Identify which cell holds the provided text, then report its (x, y) central coordinate. 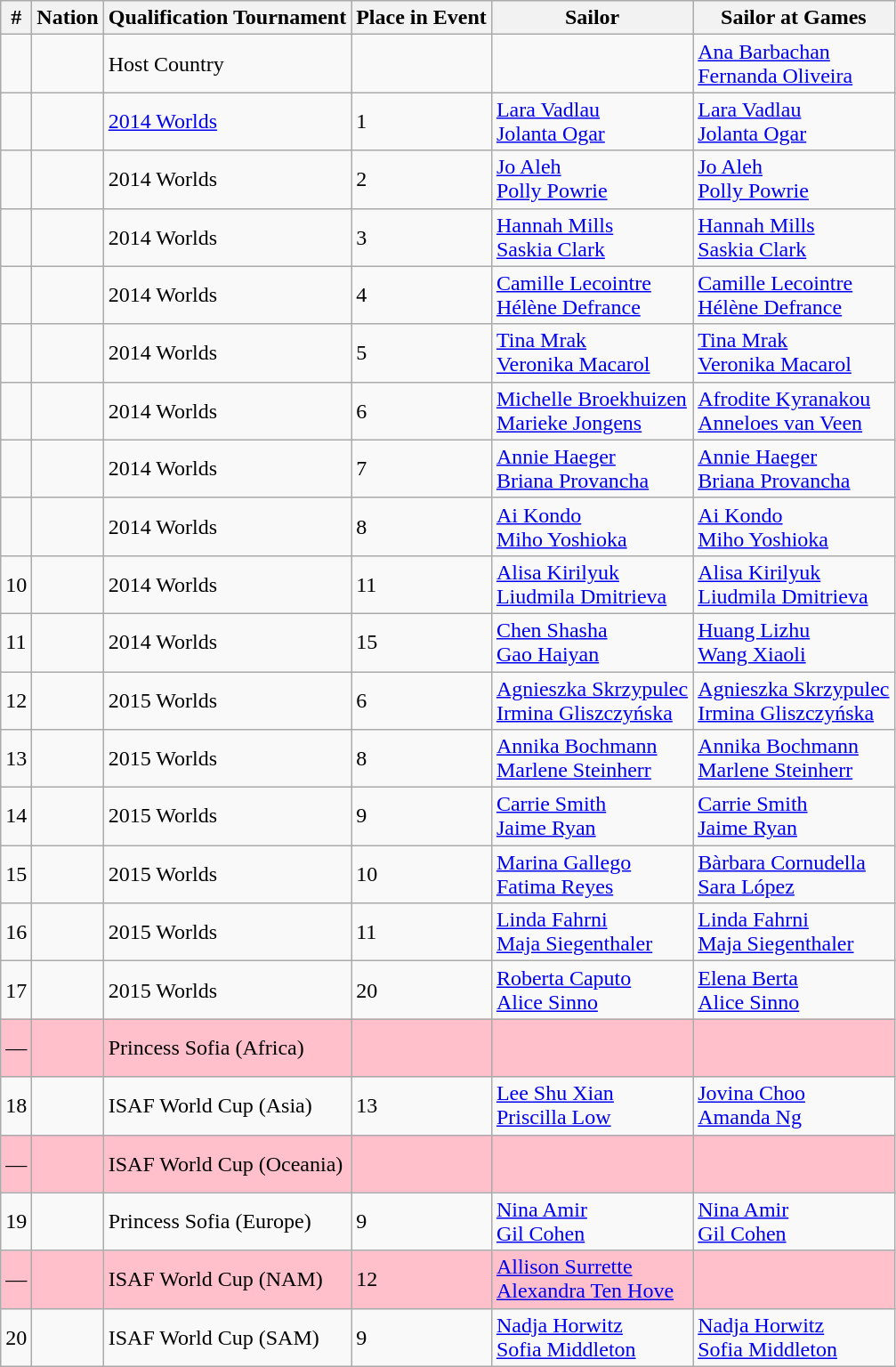
Agnieszka SkrzypulecIrmina Gliszczyńska (794, 700)
7 (422, 468)
Alisa Kirilyuk Liudmila Dmitrieva (592, 584)
Camille LecointreHélène Defrance (794, 295)
2 (422, 180)
Tina Mrak Veronika Macarol (592, 352)
14 (16, 817)
16 (16, 933)
ISAF World Cup (Oceania) (227, 1164)
Marina Gallego Fatima Reyes (592, 874)
Tina MrakVeronika Macarol (794, 352)
Allison SurretteAlexandra Ten Hove (592, 1280)
Hannah MillsSaskia Clark (794, 237)
# (16, 18)
Place in Event (422, 18)
3 (422, 237)
5 (422, 352)
Sailor (592, 18)
Ana BarbachanFernanda Oliveira (794, 64)
4 (422, 295)
ISAF World Cup (SAM) (227, 1337)
Huang LizhuWang Xiaoli (794, 643)
Ai Kondo Miho Yoshioka (592, 527)
Linda FahrniMaja Siegenthaler (794, 933)
Linda Fahrni Maja Siegenthaler (592, 933)
17 (16, 990)
ISAF World Cup (Asia) (227, 1105)
Bàrbara CornudellaSara López (794, 874)
Michelle Broekhuizen Marieke Jongens (592, 411)
Chen Shasha Gao Haiyan (592, 643)
1 (422, 121)
Nation (68, 18)
Princess Sofia (Africa) (227, 1048)
Hannah Mills Saskia Clark (592, 237)
Alisa KirilyukLiudmila Dmitrieva (794, 584)
ISAF World Cup (NAM) (227, 1280)
Host Country (227, 64)
19 (16, 1221)
Ai KondoMiho Yoshioka (794, 527)
Camille Lecointre Hélène Defrance (592, 295)
Elena Berta Alice Sinno (794, 990)
Roberta Caputo Alice Sinno (592, 990)
18 (16, 1105)
Agnieszka Skrzypulec Irmina Gliszczyńska (592, 700)
Afrodite KyranakouAnneloes van Veen (794, 411)
Sailor at Games (794, 18)
Lee Shu XianPriscilla Low (592, 1105)
Princess Sofia (Europe) (227, 1221)
Jovina ChooAmanda Ng (794, 1105)
Qualification Tournament (227, 18)
